Search for the cell housing the specified text and yield its (x, y) center coordinate. 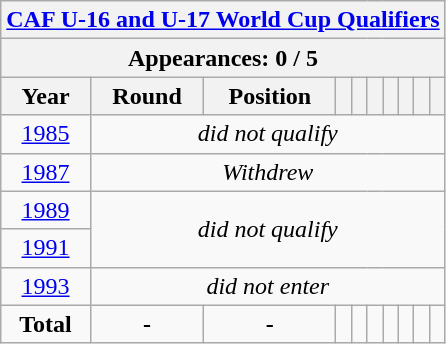
1989 (46, 210)
1985 (46, 134)
Appearances: 0 / 5 (223, 58)
1993 (46, 286)
Round (146, 96)
1991 (46, 248)
Total (46, 324)
Year (46, 96)
1987 (46, 172)
CAF U-16 and U-17 World Cup Qualifiers (223, 20)
Position (270, 96)
Withdrew (268, 172)
did not enter (268, 286)
